Determine the [x, y] coordinate at the center of the cell enclosing the given text.  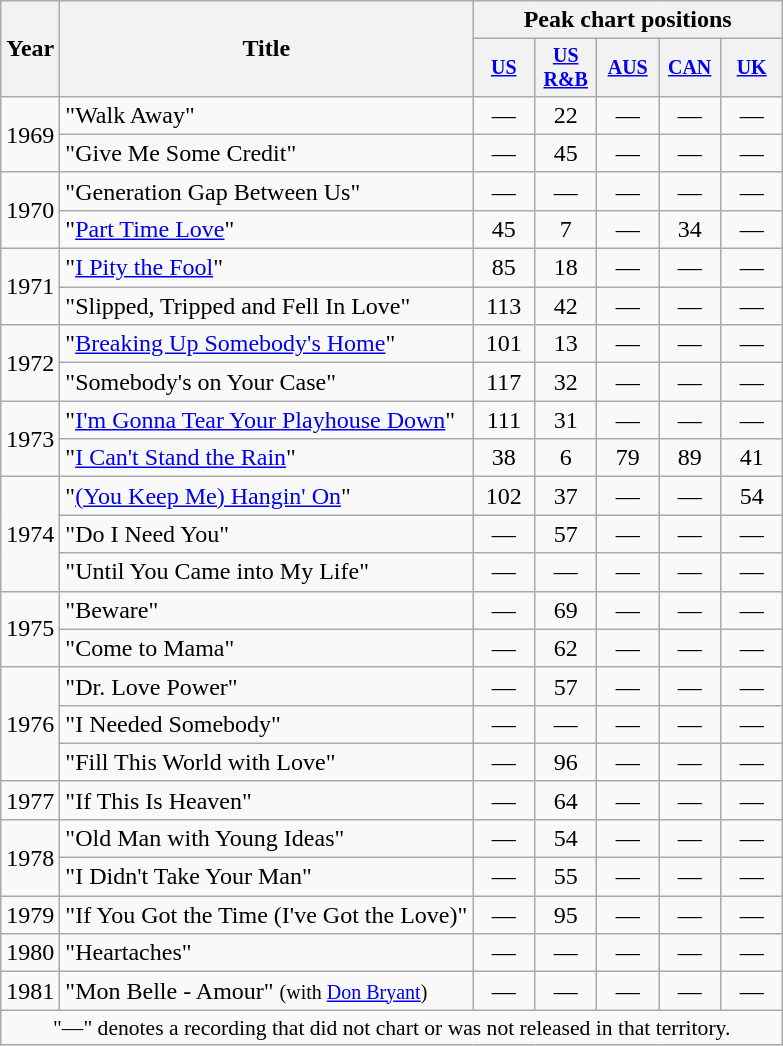
"Breaking Up Somebody's Home" [266, 344]
89 [690, 458]
"Part Time Love" [266, 229]
"I Can't Stand the Rain" [266, 458]
18 [566, 268]
113 [504, 306]
"Slipped, Tripped and Fell In Love" [266, 306]
31 [566, 420]
1981 [30, 991]
1975 [30, 629]
"Dr. Love Power" [266, 686]
102 [504, 496]
"(You Keep Me) Hangin' On" [266, 496]
"Fill This World with Love" [266, 762]
1978 [30, 857]
96 [566, 762]
41 [752, 458]
1974 [30, 534]
7 [566, 229]
85 [504, 268]
79 [628, 458]
"Somebody's on Your Case" [266, 382]
1976 [30, 724]
37 [566, 496]
117 [504, 382]
"Heartaches" [266, 953]
64 [566, 800]
1979 [30, 915]
38 [504, 458]
69 [566, 610]
55 [566, 877]
AUS [628, 68]
"I Didn't Take Your Man" [266, 877]
"I'm Gonna Tear Your Playhouse Down" [266, 420]
"If This Is Heaven" [266, 800]
"Mon Belle - Amour" (with Don Bryant) [266, 991]
1972 [30, 363]
Year [30, 49]
"—" denotes a recording that did not chart or was not released in that territory. [392, 1028]
CAN [690, 68]
101 [504, 344]
"Old Man with Young Ideas" [266, 838]
"Give Me Some Credit" [266, 153]
US [504, 68]
1971 [30, 287]
"I Pity the Fool" [266, 268]
34 [690, 229]
62 [566, 648]
42 [566, 306]
"Walk Away" [266, 115]
1980 [30, 953]
22 [566, 115]
6 [566, 458]
"Come to Mama" [266, 648]
1970 [30, 210]
"Beware" [266, 610]
Peak chart positions [628, 20]
"Generation Gap Between Us" [266, 191]
"If You Got the Time (I've Got the Love)" [266, 915]
UK [752, 68]
13 [566, 344]
"Until You Came into My Life" [266, 572]
111 [504, 420]
95 [566, 915]
32 [566, 382]
"I Needed Somebody" [266, 724]
USR&B [566, 68]
"Do I Need You" [266, 534]
Title [266, 49]
1969 [30, 134]
1973 [30, 439]
1977 [30, 800]
